Identify which cell holds the provided text, then report its [x, y] central coordinate. 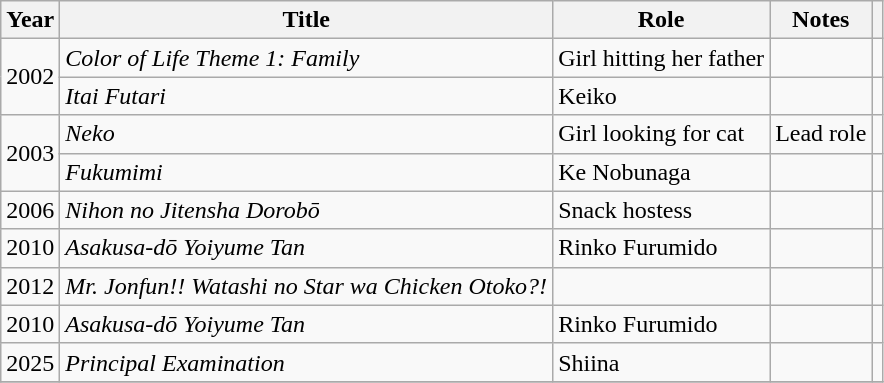
2002 [30, 77]
Shiina [662, 362]
2012 [30, 286]
Nihon no Jitensha Dorobō [306, 210]
Keiko [662, 96]
Girl hitting her father [662, 58]
Girl looking for cat [662, 134]
Fukumimi [306, 172]
Neko [306, 134]
2003 [30, 153]
Color of Life Theme 1: Family [306, 58]
Principal Examination [306, 362]
Notes [821, 20]
Ke Nobunaga [662, 172]
Itai Futari [306, 96]
Mr. Jonfun!! Watashi no Star wa Chicken Otoko?! [306, 286]
Lead role [821, 134]
2025 [30, 362]
Year [30, 20]
Snack hostess [662, 210]
Role [662, 20]
Title [306, 20]
2006 [30, 210]
